Detect which cell encompasses the target text, then output its (X, Y) center coordinate. 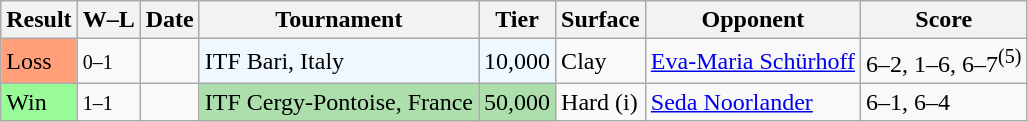
6–2, 1–6, 6–7(5) (944, 62)
Result (39, 20)
Opponent (752, 20)
6–1, 6–4 (944, 102)
Hard (i) (601, 102)
Date (170, 20)
ITF Bari, Italy (338, 62)
10,000 (518, 62)
Seda Noorlander (752, 102)
Clay (601, 62)
Surface (601, 20)
1–1 (108, 102)
Eva-Maria Schürhoff (752, 62)
Loss (39, 62)
Tournament (338, 20)
ITF Cergy-Pontoise, France (338, 102)
Score (944, 20)
Win (39, 102)
0–1 (108, 62)
Tier (518, 20)
50,000 (518, 102)
W–L (108, 20)
